Return the (x, y) coordinate for the center point of the cell that contains the specified text.  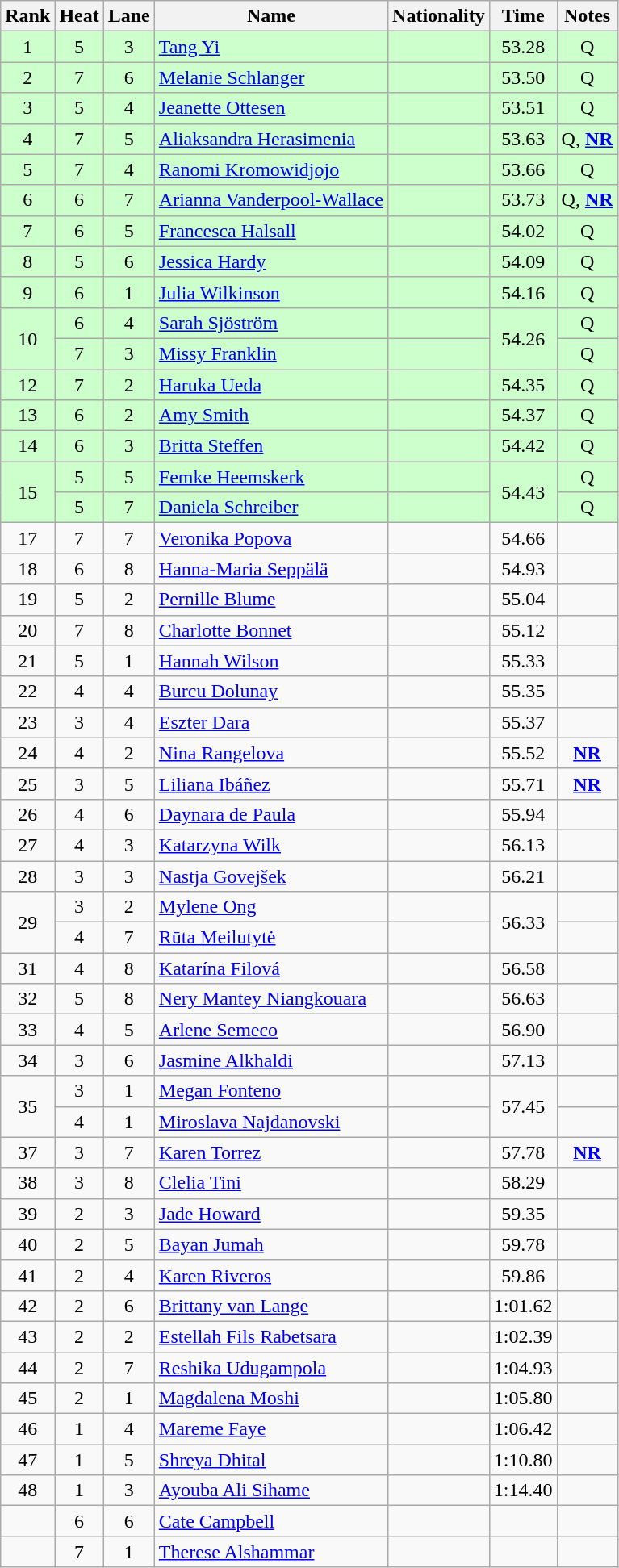
55.12 (523, 630)
Britta Steffen (271, 446)
34 (27, 1060)
Nery Mantey Niangkouara (271, 999)
Heat (79, 16)
59.86 (523, 1275)
54.02 (523, 231)
25 (27, 784)
Mareme Faye (271, 1429)
38 (27, 1183)
20 (27, 630)
12 (27, 385)
1:06.42 (523, 1429)
54.93 (523, 569)
Karen Torrez (271, 1152)
Jessica Hardy (271, 261)
32 (27, 999)
55.35 (523, 692)
55.37 (523, 722)
17 (27, 538)
Clelia Tini (271, 1183)
57.78 (523, 1152)
Francesca Halsall (271, 231)
Jeanette Ottesen (271, 108)
Shreya Dhital (271, 1460)
28 (27, 876)
Jasmine Alkhaldi (271, 1060)
Notes (588, 16)
1:01.62 (523, 1306)
56.21 (523, 876)
Ayouba Ali Sihame (271, 1491)
Haruka Ueda (271, 385)
22 (27, 692)
Tang Yi (271, 47)
Liliana Ibáñez (271, 784)
Missy Franklin (271, 353)
Miroslava Najdanovski (271, 1122)
57.45 (523, 1106)
55.33 (523, 661)
Amy Smith (271, 416)
Sarah Sjöström (271, 323)
56.90 (523, 1030)
56.33 (523, 922)
Bayan Jumah (271, 1244)
46 (27, 1429)
19 (27, 600)
15 (27, 492)
53.51 (523, 108)
55.94 (523, 814)
1:10.80 (523, 1460)
56.63 (523, 999)
53.66 (523, 169)
Rank (27, 16)
Charlotte Bonnet (271, 630)
40 (27, 1244)
Veronika Popova (271, 538)
1:14.40 (523, 1491)
Eszter Dara (271, 722)
Therese Alshammar (271, 1552)
Burcu Dolunay (271, 692)
47 (27, 1460)
58.29 (523, 1183)
42 (27, 1306)
Estellah Fils Rabetsara (271, 1336)
Hanna-Maria Seppälä (271, 569)
1:04.93 (523, 1368)
54.26 (523, 338)
27 (27, 845)
45 (27, 1399)
Ranomi Kromowidjojo (271, 169)
48 (27, 1491)
Nina Rangelova (271, 753)
Aliaksandra Herasimenia (271, 139)
Reshika Udugampola (271, 1368)
10 (27, 338)
55.52 (523, 753)
54.37 (523, 416)
29 (27, 922)
Katarína Filová (271, 968)
Nationality (439, 16)
54.35 (523, 385)
53.63 (523, 139)
Julia Wilkinson (271, 292)
23 (27, 722)
56.13 (523, 845)
24 (27, 753)
Megan Fonteno (271, 1091)
Karen Riveros (271, 1275)
55.04 (523, 600)
Pernille Blume (271, 600)
18 (27, 569)
Name (271, 16)
54.16 (523, 292)
Magdalena Moshi (271, 1399)
26 (27, 814)
Rūta Meilutytė (271, 938)
44 (27, 1368)
54.42 (523, 446)
56.58 (523, 968)
Lane (129, 16)
Time (523, 16)
35 (27, 1106)
21 (27, 661)
Katarzyna Wilk (271, 845)
39 (27, 1214)
53.28 (523, 47)
31 (27, 968)
Arianna Vanderpool-Wallace (271, 200)
Nastja Govejšek (271, 876)
Jade Howard (271, 1214)
54.09 (523, 261)
14 (27, 446)
Femke Heemskerk (271, 477)
59.35 (523, 1214)
Daniela Schreiber (271, 508)
Hannah Wilson (271, 661)
9 (27, 292)
59.78 (523, 1244)
Arlene Semeco (271, 1030)
37 (27, 1152)
55.71 (523, 784)
43 (27, 1336)
53.73 (523, 200)
Mylene Ong (271, 907)
54.43 (523, 492)
53.50 (523, 77)
33 (27, 1030)
1:05.80 (523, 1399)
54.66 (523, 538)
57.13 (523, 1060)
Cate Campbell (271, 1521)
41 (27, 1275)
Daynara de Paula (271, 814)
Melanie Schlanger (271, 77)
1:02.39 (523, 1336)
13 (27, 416)
Brittany van Lange (271, 1306)
